Provide the [x, y] coordinate of the cell's center where the given text is located.  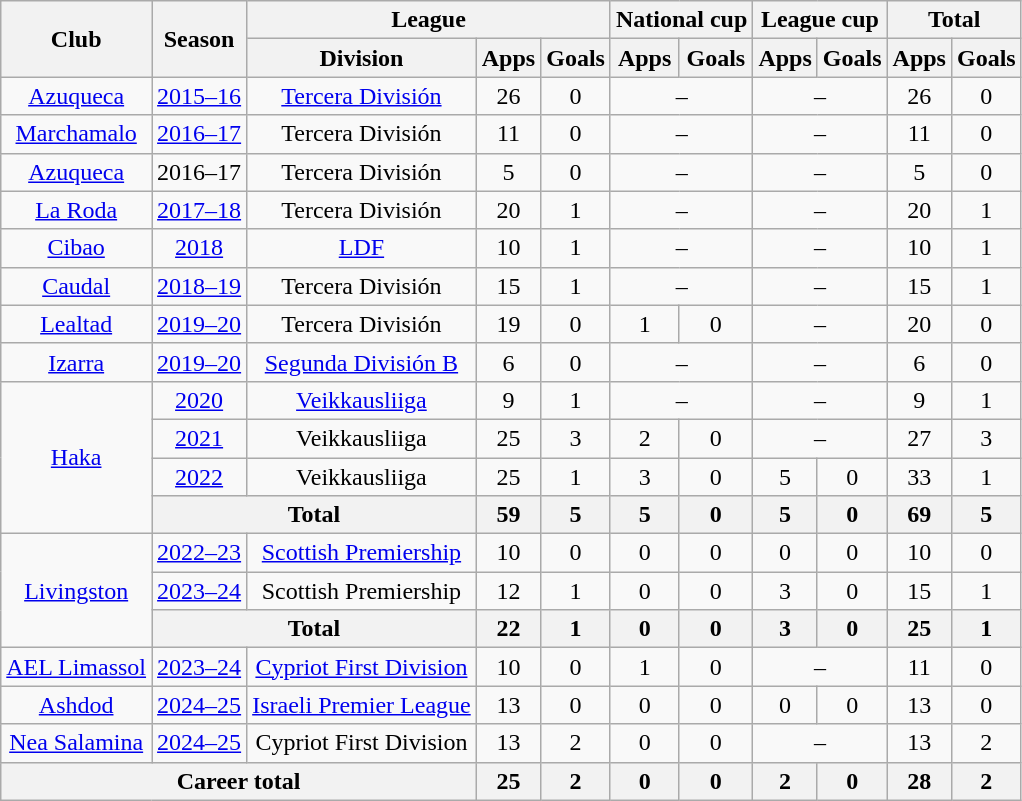
2020 [200, 400]
Segunda División B [362, 362]
Haka [76, 457]
59 [508, 515]
LDF [362, 248]
2018–19 [200, 286]
2022–23 [200, 553]
2015–16 [200, 96]
Marchamalo [76, 134]
La Roda [76, 210]
Career total [239, 781]
33 [919, 477]
69 [919, 515]
Cibao [76, 248]
28 [919, 781]
Club [76, 39]
Season [200, 39]
Livingston [76, 591]
Division [362, 58]
2021 [200, 438]
AEL Limassol [76, 667]
Lealtad [76, 324]
Israeli Premier League [362, 705]
National cup [681, 20]
Nea Salamina [76, 743]
27 [919, 438]
2022 [200, 477]
12 [508, 591]
2017–18 [200, 210]
League [429, 20]
19 [508, 324]
Ashdod [76, 705]
22 [508, 629]
Caudal [76, 286]
League cup [820, 20]
Izarra [76, 362]
2018 [200, 248]
